Detect which cell encompasses the target text, then output its [X, Y] center coordinate. 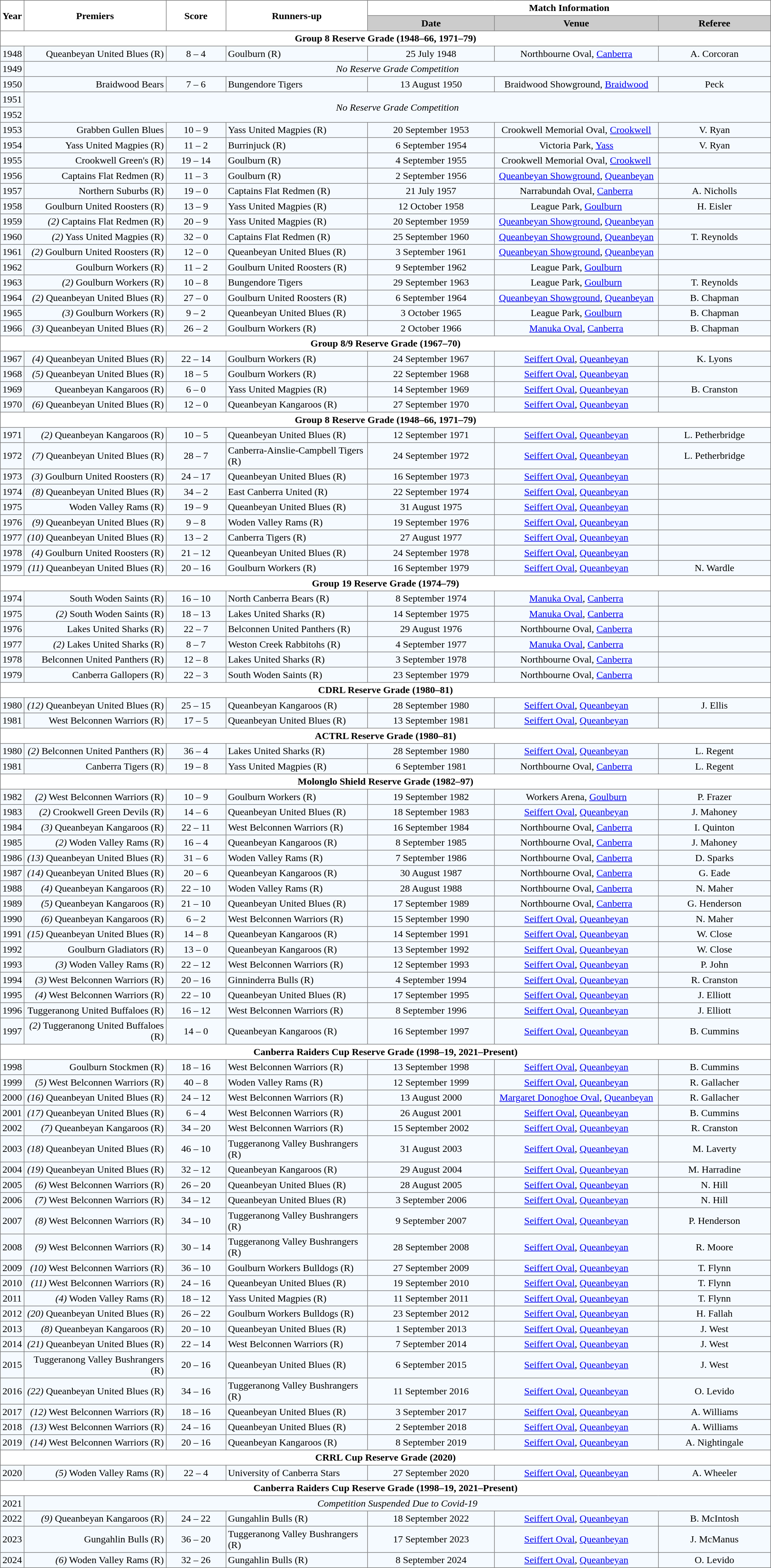
1965 [12, 313]
2019 [12, 1442]
1997 [12, 1031]
14 September 1991 [431, 934]
2022 [12, 1519]
(22) Queanbeyan United Blues (R) [95, 1391]
9 – 2 [196, 313]
20 – 9 [196, 222]
1990 [12, 919]
1958 [12, 206]
(2) Goulburn United Roosters (R) [95, 252]
14 – 6 [196, 812]
R. Moore [715, 1247]
A. Nightingale [715, 1442]
8 September 1985 [431, 843]
19 – 8 [196, 766]
20 – 10 [196, 1329]
2010 [12, 1283]
14 – 0 [196, 1031]
Date [431, 23]
CRRL Cup Reserve Grade (2020) [385, 1458]
2 September 2018 [431, 1427]
2016 [12, 1391]
26 – 20 [196, 1185]
1985 [12, 843]
25 – 15 [196, 705]
(4) Goulburn United Roosters (R) [95, 553]
Group 19 Reserve Grade (1974–79) [385, 583]
30 – 14 [196, 1247]
24 – 17 [196, 477]
(8) Queanbeyan United Blues (R) [95, 492]
(20) Queanbeyan United Blues (R) [95, 1314]
G. Eade [715, 873]
1971 [12, 435]
22 September 1974 [431, 492]
22 – 12 [196, 965]
6 September 2015 [431, 1365]
ACTRL Reserve Grade (1980–81) [385, 736]
16 – 12 [196, 1010]
CDRL Reserve Grade (1980–81) [385, 690]
14 September 1975 [431, 614]
14 September 1969 [431, 389]
(13) Queanbeyan United Blues (R) [95, 858]
2008 [12, 1247]
6 September 1981 [431, 766]
(11) West Belconnen Warriors (R) [95, 1283]
(2) Woden Valley Rams (R) [95, 843]
Grabben Gullen Blues [95, 130]
34 – 2 [196, 492]
19 – 0 [196, 191]
4 September 1977 [431, 644]
1970 [12, 405]
Braidwood Showground, Braidwood [577, 84]
A. Nicholls [715, 191]
I. Quinton [715, 827]
18 – 13 [196, 614]
28 September 2008 [431, 1247]
1952 [12, 115]
1982 [12, 797]
2005 [12, 1185]
Tuggeranong United Buffaloes (R) [95, 1010]
1951 [12, 100]
1960 [12, 237]
7 September 1986 [431, 858]
1956 [12, 176]
17 September 1989 [431, 904]
(3) Woden Valley Rams (R) [95, 965]
12 – 8 [196, 660]
2003 [12, 1149]
(4) West Belconnen Warriors (R) [95, 995]
Victoria Park, Yass [577, 145]
1962 [12, 267]
15 September 1990 [431, 919]
1 September 2013 [431, 1329]
32 – 12 [196, 1170]
Competition Suspended Due to Covid-19 [397, 1503]
18 – 12 [196, 1298]
2 September 1956 [431, 176]
18 – 5 [196, 374]
28 August 2005 [431, 1185]
(6) Queanbeyan Kangaroos (R) [95, 919]
1998 [12, 1067]
6 September 1964 [431, 298]
6 – 0 [196, 389]
1961 [12, 252]
J. McManus [715, 1539]
(5) Queanbeyan Kangaroos (R) [95, 904]
23 September 2012 [431, 1314]
21 – 10 [196, 904]
1987 [12, 873]
B. Cranston [715, 389]
Braidwood Bears [95, 84]
(21) Queanbeyan United Blues (R) [95, 1344]
(14) Queanbeyan United Blues (R) [95, 873]
1999 [12, 1082]
(2) Crookwell Green Devils (R) [95, 812]
University of Canberra Stars [297, 1473]
36 – 4 [196, 751]
(14) West Belconnen Warriors (R) [95, 1442]
13 – 0 [196, 949]
9 September 1962 [431, 267]
1953 [12, 130]
13 September 1981 [431, 721]
(2) South Woden Saints (R) [95, 614]
9 September 2007 [431, 1221]
21 – 12 [196, 553]
(10) West Belconnen Warriors (R) [95, 1268]
4 September 1955 [431, 161]
Workers Arena, Goulburn [577, 797]
25 July 1948 [431, 54]
2017 [12, 1412]
2011 [12, 1298]
(11) Queanbeyan United Blues (R) [95, 568]
(13) West Belconnen Warriors (R) [95, 1427]
(12) West Belconnen Warriors (R) [95, 1412]
North Canberra Bears (R) [297, 599]
17 September 1995 [431, 995]
6 – 2 [196, 919]
22 – 3 [196, 675]
20 September 1953 [431, 130]
(3) Queanbeyan United Blues (R) [95, 328]
8 September 2024 [431, 1560]
Ginninderra Bulls (R) [297, 980]
27 August 1977 [431, 538]
1957 [12, 191]
10 – 8 [196, 283]
24 September 1978 [431, 553]
Molonglo Shield Reserve Grade (1982–97) [385, 782]
Northern Suburbs (R) [95, 191]
Weston Creek Rabbitohs (R) [297, 644]
27 September 1970 [431, 405]
15 September 2002 [431, 1128]
(6) Queanbeyan United Blues (R) [95, 405]
(8) West Belconnen Warriors (R) [95, 1221]
Runners-up [297, 15]
8 September 1996 [431, 1010]
36 – 10 [196, 1268]
(16) Queanbeyan United Blues (R) [95, 1098]
Goulburn Gladiators (R) [95, 949]
30 August 1987 [431, 873]
28 August 1988 [431, 888]
22 September 1968 [431, 374]
1954 [12, 145]
2018 [12, 1427]
11 – 3 [196, 176]
(3) Goulburn Workers (R) [95, 313]
2009 [12, 1268]
9 – 8 [196, 522]
1968 [12, 374]
(19) Queanbeyan United Blues (R) [95, 1170]
(4) Woden Valley Rams (R) [95, 1298]
19 – 9 [196, 507]
24 September 1967 [431, 359]
2007 [12, 1221]
3 October 1965 [431, 313]
(5) Queanbeyan United Blues (R) [95, 374]
(2) Goulburn Workers (R) [95, 283]
(8) Queanbeyan Kangaroos (R) [95, 1329]
Narrabundah Oval, Canberra [577, 191]
18 September 1983 [431, 812]
B. McIntosh [715, 1519]
31 – 6 [196, 858]
P. John [715, 965]
19 September 2010 [431, 1283]
22 – 4 [196, 1473]
3 September 1978 [431, 660]
1986 [12, 858]
1996 [12, 1010]
4 September 1994 [431, 980]
(17) Queanbeyan United Blues (R) [95, 1113]
(18) Queanbeyan United Blues (R) [95, 1149]
20 September 1959 [431, 222]
(6) West Belconnen Warriors (R) [95, 1185]
1984 [12, 827]
17 September 2023 [431, 1539]
22 – 11 [196, 827]
13 – 2 [196, 538]
40 – 8 [196, 1082]
1964 [12, 298]
34 – 10 [196, 1221]
32 – 0 [196, 237]
1949 [12, 69]
(2) Queanbeyan Kangaroos (R) [95, 435]
(15) Queanbeyan United Blues (R) [95, 934]
Goulburn Stockmen (R) [95, 1067]
1992 [12, 949]
N. Wardle [715, 568]
1950 [12, 84]
1995 [12, 995]
1983 [12, 812]
27 September 2020 [431, 1473]
2001 [12, 1113]
12 September 1971 [431, 435]
6 September 1954 [431, 145]
29 August 2004 [431, 1170]
(4) Queanbeyan Kangaroos (R) [95, 888]
Burrinjuck (R) [297, 145]
28 – 7 [196, 456]
26 – 22 [196, 1314]
Canberra Gallopers (R) [95, 675]
1959 [12, 222]
1973 [12, 477]
34 – 16 [196, 1391]
Group 8/9 Reserve Grade (1967–70) [385, 344]
(4) Queanbeyan United Blues (R) [95, 359]
Peck [715, 84]
24 September 1972 [431, 456]
Canberra-Ainslie-Campbell Tigers (R) [297, 456]
2023 [12, 1539]
(2) Captains Flat Redmen (R) [95, 222]
H. Fallah [715, 1314]
12 September 1993 [431, 965]
13 August 1950 [431, 84]
2 October 1966 [431, 328]
1972 [12, 456]
Margaret Donoghoe Oval, Queanbeyan [577, 1098]
13 September 1998 [431, 1067]
7 September 2014 [431, 1344]
13 August 2000 [431, 1098]
(2) Lakes United Sharks (R) [95, 644]
16 – 4 [196, 843]
17 – 5 [196, 721]
14 – 8 [196, 934]
8 September 1974 [431, 599]
(3) Queanbeyan Kangaroos (R) [95, 827]
A. Corcoran [715, 54]
34 – 20 [196, 1128]
2020 [12, 1473]
26 – 2 [196, 328]
22 – 7 [196, 629]
20 – 6 [196, 873]
7 – 6 [196, 84]
19 – 14 [196, 161]
24 – 22 [196, 1519]
16 September 1997 [431, 1031]
29 September 1963 [431, 283]
G. Henderson [715, 904]
(2) West Belconnen Warriors (R) [95, 797]
27 – 0 [196, 298]
(9) West Belconnen Warriors (R) [95, 1247]
(10) Queanbeyan United Blues (R) [95, 538]
31 August 1975 [431, 507]
2015 [12, 1365]
Premiers [95, 15]
H. Eisler [715, 206]
31 August 2003 [431, 1149]
1969 [12, 389]
1994 [12, 980]
19 September 1976 [431, 522]
1989 [12, 904]
2024 [12, 1560]
1955 [12, 161]
12 October 1958 [431, 206]
(9) Queanbeyan United Blues (R) [95, 522]
32 – 26 [196, 1560]
16 September 1984 [431, 827]
11 September 2016 [431, 1391]
(7) Queanbeyan United Blues (R) [95, 456]
D. Sparks [715, 858]
(6) Woden Valley Rams (R) [95, 1560]
23 September 1979 [431, 675]
3 September 1961 [431, 252]
1967 [12, 359]
16 September 1973 [431, 477]
East Canberra United (R) [297, 492]
13 September 1992 [431, 949]
10 – 5 [196, 435]
16 September 1979 [431, 568]
25 September 1960 [431, 237]
P. Henderson [715, 1221]
8 September 2019 [431, 1442]
Match Information [569, 8]
Score [196, 15]
16 – 10 [196, 599]
2004 [12, 1170]
21 July 1957 [431, 191]
26 August 2001 [431, 1113]
Referee [715, 23]
24 – 12 [196, 1098]
(3) West Belconnen Warriors (R) [95, 980]
M. Harradine [715, 1170]
1988 [12, 888]
J. Ellis [715, 705]
(2) Queanbeyan United Blues (R) [95, 298]
29 August 1976 [431, 629]
(7) West Belconnen Warriors (R) [95, 1200]
27 September 2009 [431, 1268]
3 September 2017 [431, 1412]
(12) Queanbeyan United Blues (R) [95, 705]
13 – 9 [196, 206]
19 September 1982 [431, 797]
2014 [12, 1344]
2012 [12, 1314]
34 – 12 [196, 1200]
2002 [12, 1128]
P. Frazer [715, 797]
(5) Woden Valley Rams (R) [95, 1473]
46 – 10 [196, 1149]
Venue [577, 23]
(2) Tuggeranong United Buffaloes (R) [95, 1031]
8 – 4 [196, 54]
(7) Queanbeyan Kangaroos (R) [95, 1128]
Year [12, 15]
2000 [12, 1098]
2021 [12, 1503]
12 September 1999 [431, 1082]
Crookwell Green's (R) [95, 161]
2006 [12, 1200]
M. Laverty [715, 1149]
1991 [12, 934]
6 – 4 [196, 1113]
1966 [12, 328]
(2) Yass United Magpies (R) [95, 237]
1963 [12, 283]
(2) Belconnen United Panthers (R) [95, 751]
A. Wheeler [715, 1473]
(5) West Belconnen Warriors (R) [95, 1082]
2013 [12, 1329]
11 September 2011 [431, 1298]
8 – 7 [196, 644]
K. Lyons [715, 359]
1948 [12, 54]
1993 [12, 965]
36 – 20 [196, 1539]
(9) Queanbeyan Kangaroos (R) [95, 1519]
(3) Goulburn United Roosters (R) [95, 477]
18 September 2022 [431, 1519]
3 September 2006 [431, 1200]
